Pinpoint the cell where the given text exists, returning its (X, Y) midpoint coordinate. 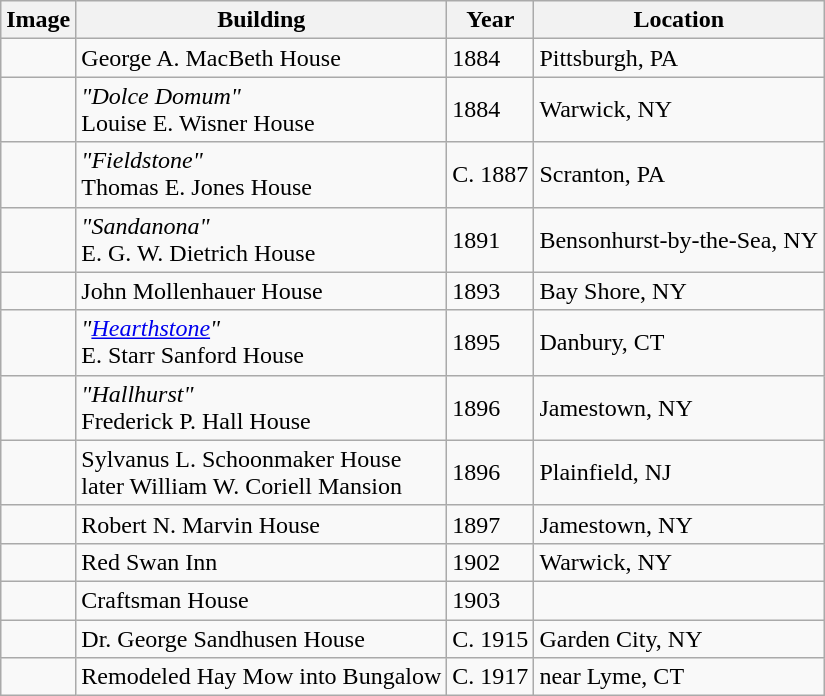
near Lyme, CT (679, 677)
1891 (490, 240)
Location (679, 20)
George A. MacBeth House (262, 58)
Plainfield, NJ (679, 472)
"Hearthstone"E. Starr Sanford House (262, 342)
Bensonhurst-by-the-Sea, NY (679, 240)
Craftsman House (262, 600)
"Dolce Domum"Louise E. Wisner House (262, 110)
C. 1915 (490, 639)
C. 1887 (490, 174)
1903 (490, 600)
C. 1917 (490, 677)
"Fieldstone"Thomas E. Jones House (262, 174)
John Mollenhauer House (262, 291)
1893 (490, 291)
1895 (490, 342)
1897 (490, 524)
Danbury, CT (679, 342)
Red Swan Inn (262, 562)
Dr. George Sandhusen House (262, 639)
Scranton, PA (679, 174)
Image (38, 20)
Year (490, 20)
"Sandanona"E. G. W. Dietrich House (262, 240)
Pittsburgh, PA (679, 58)
Remodeled Hay Mow into Bungalow (262, 677)
Bay Shore, NY (679, 291)
"Hallhurst"Frederick P. Hall House (262, 408)
Building (262, 20)
Garden City, NY (679, 639)
Sylvanus L. Schoonmaker Houselater William W. Coriell Mansion (262, 472)
Robert N. Marvin House (262, 524)
1902 (490, 562)
